For the text-containing cell, return its midpoint in [X, Y] coordinate format. 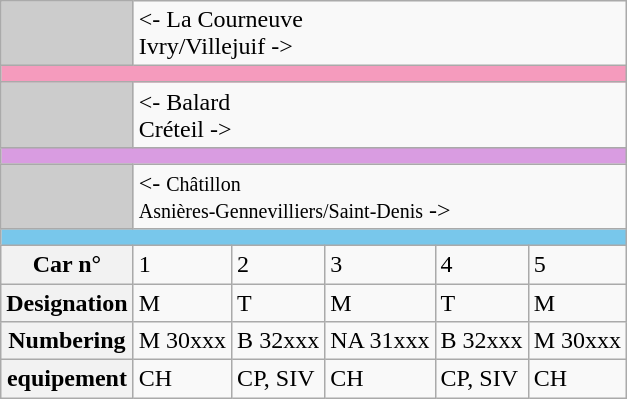
<- La Courneuve Ivry/Villejuif -> [380, 34]
5 [577, 264]
equipement [67, 379]
4 [482, 264]
1 [182, 264]
<- Balard Créteil -> [380, 114]
Designation [67, 303]
Numbering [67, 341]
<- ChâtillonAsnières-Gennevilliers/Saint-Denis -> [380, 196]
2 [278, 264]
Car n° [67, 264]
3 [380, 264]
NA 31xxx [380, 341]
